Capture the cell that displays the provided text and extract its (x, y) central coordinate. 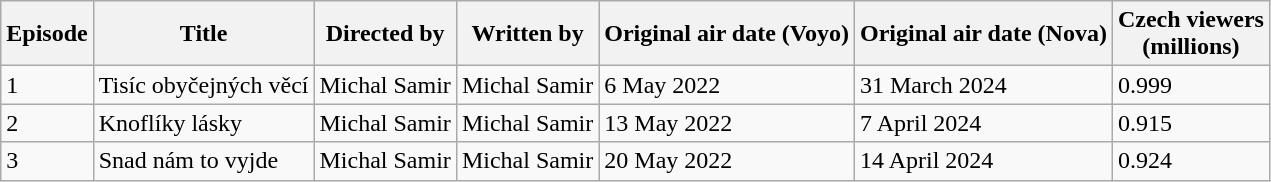
Czech viewers(millions) (1190, 34)
Snad nám to vyjde (204, 161)
0.915 (1190, 123)
Knoflíky lásky (204, 123)
7 April 2024 (983, 123)
2 (47, 123)
Tisíc obyčejných věcí (204, 85)
Title (204, 34)
6 May 2022 (727, 85)
Original air date (Voyo) (727, 34)
3 (47, 161)
13 May 2022 (727, 123)
0.999 (1190, 85)
Original air date (Nova) (983, 34)
1 (47, 85)
31 March 2024 (983, 85)
20 May 2022 (727, 161)
0.924 (1190, 161)
14 April 2024 (983, 161)
Directed by (385, 34)
Written by (527, 34)
Episode (47, 34)
